Return [x, y] of the center of cell containing provided text 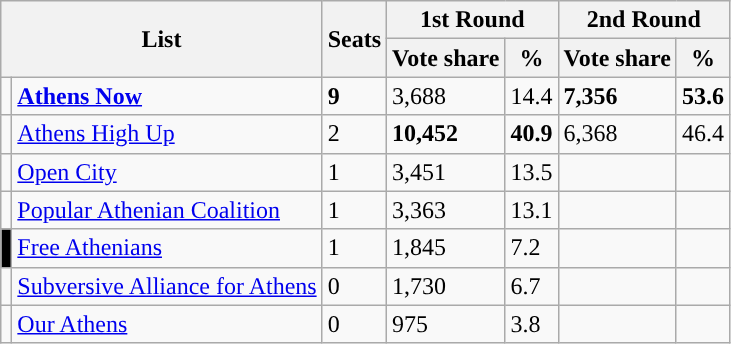
6,368 [617, 134]
Athens Now [167, 96]
Athens High Up [167, 134]
3,451 [446, 172]
1st Round [472, 20]
6.7 [532, 286]
Open City [167, 172]
Our Athens [167, 324]
2nd Round [644, 20]
53.6 [702, 96]
975 [446, 324]
2 [354, 134]
Seats [354, 39]
14.4 [532, 96]
Subversive Alliance for Athens [167, 286]
List [162, 39]
1,730 [446, 286]
10,452 [446, 134]
Popular Athenian Coalition [167, 210]
40.9 [532, 134]
9 [354, 96]
3,688 [446, 96]
3.8 [532, 324]
1,845 [446, 248]
13.1 [532, 210]
7.2 [532, 248]
Free Athenians [167, 248]
46.4 [702, 134]
7,356 [617, 96]
13.5 [532, 172]
3,363 [446, 210]
